Search for the cell housing the specified text and yield its (x, y) center coordinate. 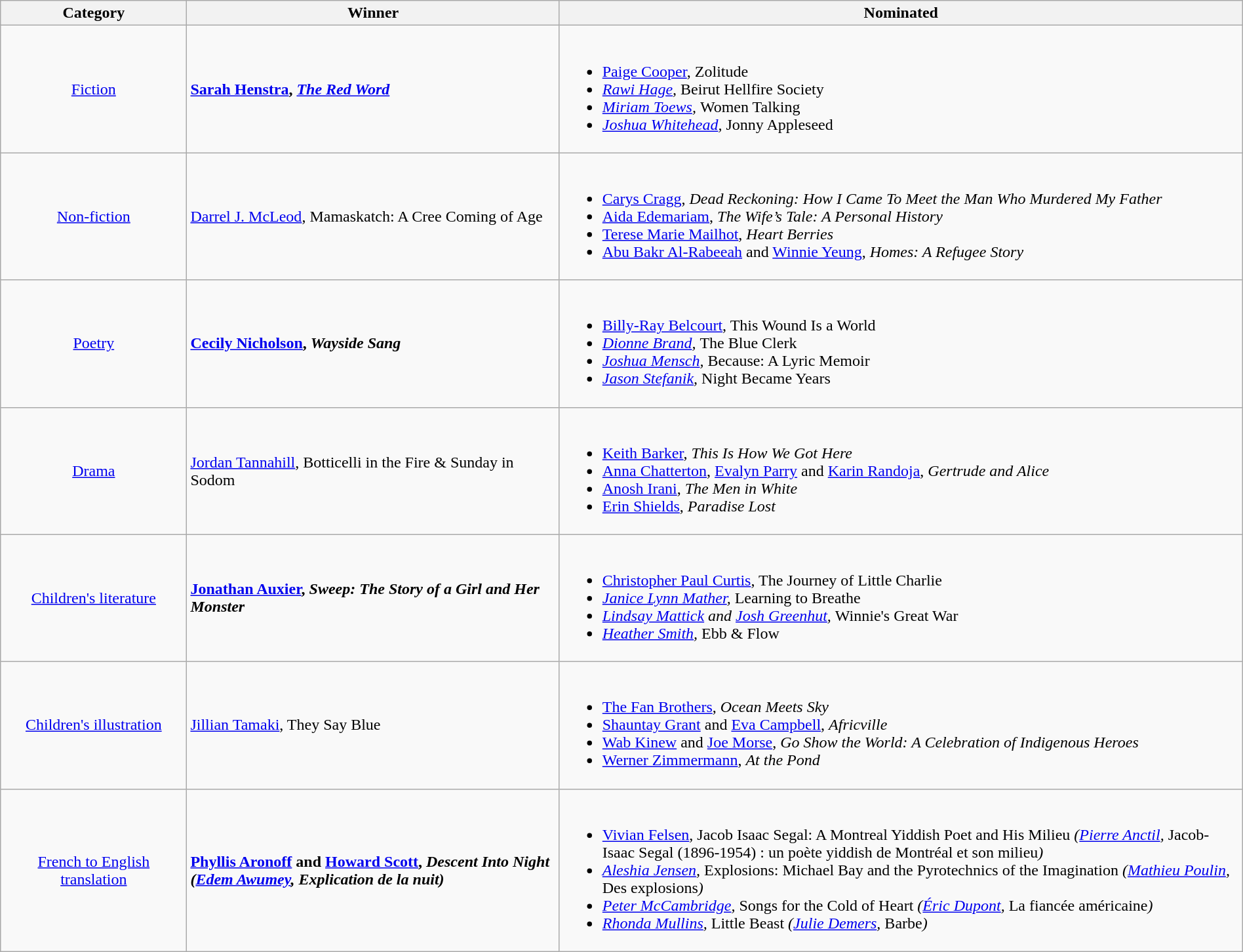
Cecily Nicholson, Wayside Sang (373, 344)
Poetry (94, 344)
Children's illustration (94, 725)
Category (94, 13)
Billy-Ray Belcourt, This Wound Is a WorldDionne Brand, The Blue ClerkJoshua Mensch, Because: A Lyric MemoirJason Stefanik, Night Became Years (901, 344)
Paige Cooper, ZolitudeRawi Hage, Beirut Hellfire SocietyMiriam Toews, Women TalkingJoshua Whitehead, Jonny Appleseed (901, 89)
Fiction (94, 89)
Jonathan Auxier, Sweep: The Story of a Girl and Her Monster (373, 598)
Winner (373, 13)
French to English translation (94, 870)
Darrel J. McLeod, Mamaskatch: A Cree Coming of Age (373, 216)
Drama (94, 471)
Phyllis Aronoff and Howard Scott, Descent Into Night (Edem Awumey, Explication de la nuit) (373, 870)
Nominated (901, 13)
Non-fiction (94, 216)
Children's literature (94, 598)
Jordan Tannahill, Botticelli in the Fire & Sunday in Sodom (373, 471)
Sarah Henstra, The Red Word (373, 89)
Jillian Tamaki, They Say Blue (373, 725)
